Return [x, y] of the center of cell containing provided text 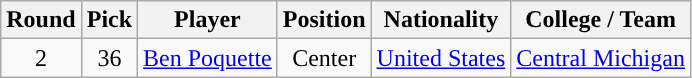
Round [41, 20]
College / Team [601, 20]
Position [324, 20]
Center [324, 58]
Ben Poquette [208, 58]
Central Michigan [601, 58]
36 [109, 58]
Nationality [441, 20]
2 [41, 58]
Pick [109, 20]
Player [208, 20]
United States [441, 58]
